Search for the cell housing the specified text and yield its (x, y) center coordinate. 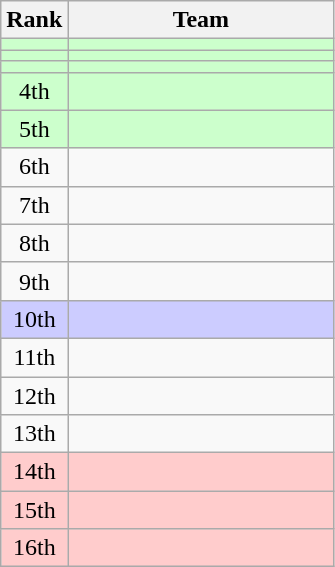
11th (34, 357)
4th (34, 91)
7th (34, 205)
16th (34, 548)
6th (34, 167)
10th (34, 319)
13th (34, 434)
5th (34, 129)
Rank (34, 20)
8th (34, 243)
15th (34, 510)
9th (34, 281)
12th (34, 395)
Team (201, 20)
14th (34, 472)
